Scan for the cell matching the given text and deliver its [X, Y] coordinate at center. 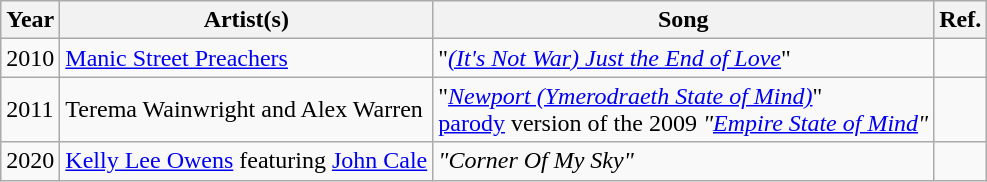
"Newport (Ymerodraeth State of Mind)"parody version of the 2009 "Empire State of Mind" [684, 110]
Song [684, 20]
Ref. [960, 20]
Kelly Lee Owens featuring John Cale [246, 161]
2020 [30, 161]
Terema Wainwright and Alex Warren [246, 110]
"(It's Not War) Just the End of Love" [684, 58]
Artist(s) [246, 20]
2011 [30, 110]
Manic Street Preachers [246, 58]
"Corner Of My Sky" [684, 161]
2010 [30, 58]
Year [30, 20]
